Pinpoint the cell where the given text exists, returning its [x, y] midpoint coordinate. 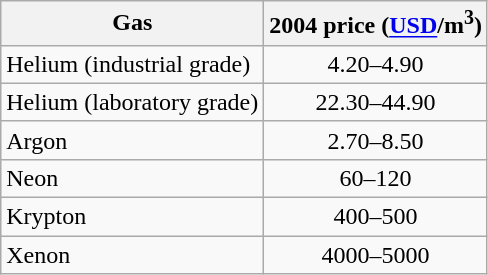
Gas [132, 24]
2004 price (USD/m3) [376, 24]
2.70–8.50 [376, 140]
60–120 [376, 178]
4.20–4.90 [376, 64]
22.30–44.90 [376, 102]
Krypton [132, 217]
Argon [132, 140]
Helium (laboratory grade) [132, 102]
Neon [132, 178]
Xenon [132, 255]
4000–5000 [376, 255]
Helium (industrial grade) [132, 64]
400–500 [376, 217]
